Extract the [x, y] coordinate from the center of the cell holding the provided text.  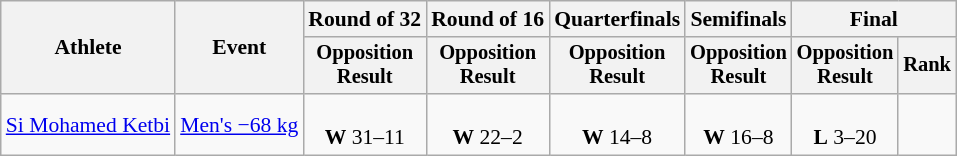
Si Mohamed Ketbi [88, 124]
Athlete [88, 48]
W 22–2 [488, 124]
L 3–20 [846, 124]
Semifinals [738, 19]
W 16–8 [738, 124]
W 14–8 [617, 124]
Round of 16 [488, 19]
Round of 32 [364, 19]
W 31–11 [364, 124]
Quarterfinals [617, 19]
Rank [927, 66]
Final [874, 19]
Men's −68 kg [239, 124]
Event [239, 48]
